Find where the given text appears and provide that cell's center as (x, y) coordinate. 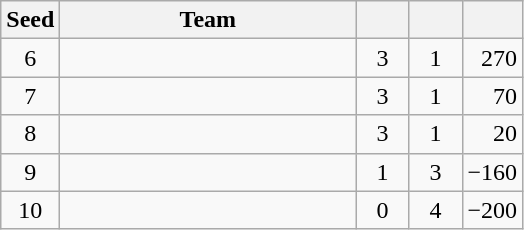
6 (30, 58)
−160 (492, 172)
270 (492, 58)
8 (30, 134)
9 (30, 172)
7 (30, 96)
0 (382, 210)
Seed (30, 20)
4 (436, 210)
−200 (492, 210)
70 (492, 96)
20 (492, 134)
Team (208, 20)
10 (30, 210)
